Locate the cell with the specified text and output its (x, y) center coordinate. 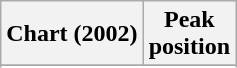
Peak position (189, 34)
Chart (2002) (72, 34)
